Determine the (X, Y) coordinate at the center of the cell enclosing the given text.  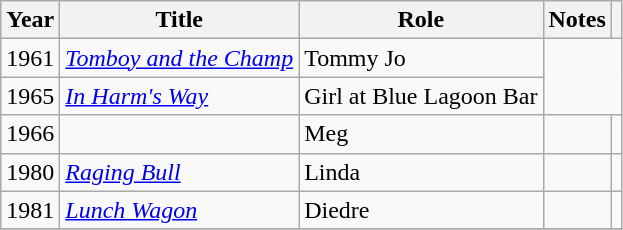
Tomboy and the Champ (180, 58)
Year (30, 20)
Meg (421, 134)
Lunch Wagon (180, 210)
Role (421, 20)
Title (180, 20)
Tommy Jo (421, 58)
Notes (577, 20)
1961 (30, 58)
Diedre (421, 210)
In Harm's Way (180, 96)
Linda (421, 172)
1966 (30, 134)
1981 (30, 210)
1965 (30, 96)
Raging Bull (180, 172)
1980 (30, 172)
Girl at Blue Lagoon Bar (421, 96)
